From the cell containing the given text, extract its center point as [x, y] coordinate. 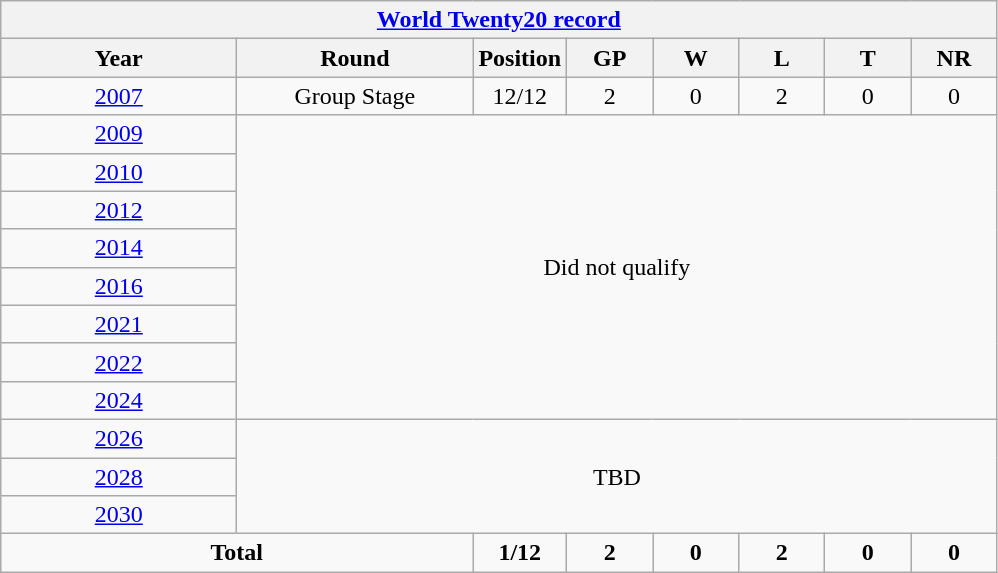
TBD [617, 476]
2010 [119, 172]
Year [119, 58]
2022 [119, 362]
2028 [119, 477]
GP [610, 58]
World Twenty20 record [499, 20]
2024 [119, 400]
12/12 [520, 96]
2026 [119, 438]
Total [237, 553]
Position [520, 58]
Round [355, 58]
2014 [119, 248]
2009 [119, 134]
2021 [119, 324]
2016 [119, 286]
Group Stage [355, 96]
2030 [119, 515]
L [782, 58]
2007 [119, 96]
T [868, 58]
1/12 [520, 553]
2012 [119, 210]
Did not qualify [617, 267]
W [696, 58]
NR [954, 58]
